Scan for the cell matching the given text and deliver its [x, y] coordinate at center. 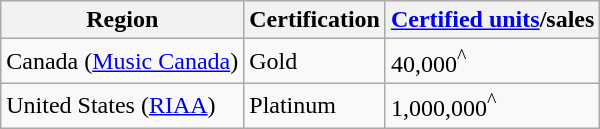
Region [122, 20]
Certified units/sales [492, 20]
Certification [315, 20]
United States (RIAA) [122, 106]
Platinum [315, 106]
Gold [315, 62]
1,000,000^ [492, 106]
Canada (Music Canada) [122, 62]
40,000^ [492, 62]
